Determine the (x, y) coordinate at the center of the cell enclosing the given text.  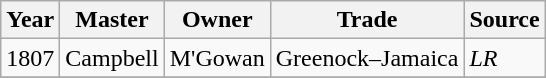
Trade (367, 20)
1807 (30, 58)
Source (504, 20)
LR (504, 58)
M'Gowan (217, 58)
Campbell (112, 58)
Owner (217, 20)
Greenock–Jamaica (367, 58)
Master (112, 20)
Year (30, 20)
